Capture the cell that displays the provided text and extract its [x, y] central coordinate. 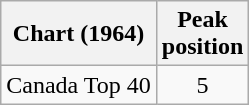
5 [202, 85]
Canada Top 40 [79, 85]
Chart (1964) [79, 34]
Peakposition [202, 34]
